Locate the cell with the specified text and output its [x, y] center coordinate. 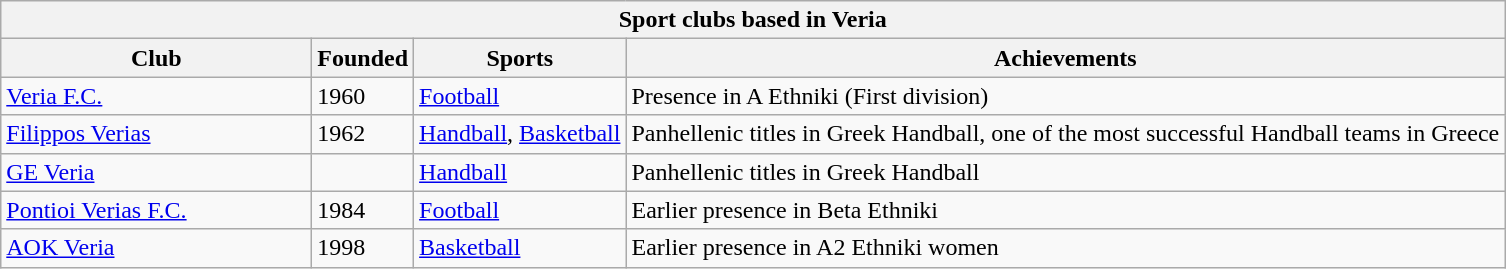
Handball [520, 172]
Pontioi Verias F.C. [156, 210]
Filippos Verias [156, 134]
Panhellenic titles in Greek Handball [1066, 172]
Earlier presence in A2 Ethniki women [1066, 248]
Sports [520, 58]
1960 [363, 96]
Club [156, 58]
Veria F.C. [156, 96]
1998 [363, 248]
1984 [363, 210]
1962 [363, 134]
Panhellenic titles in Greek Handball, one of the most successful Handball teams in Greece [1066, 134]
Presence in A Ethniki (First division) [1066, 96]
Achievements [1066, 58]
Sport clubs based in Veria [753, 20]
Basketball [520, 248]
Founded [363, 58]
GE Veria [156, 172]
Handball, Basketball [520, 134]
AOK Veria [156, 248]
Earlier presence in Beta Ethniki [1066, 210]
